Find where the given text appears and provide that cell's center as [x, y] coordinate. 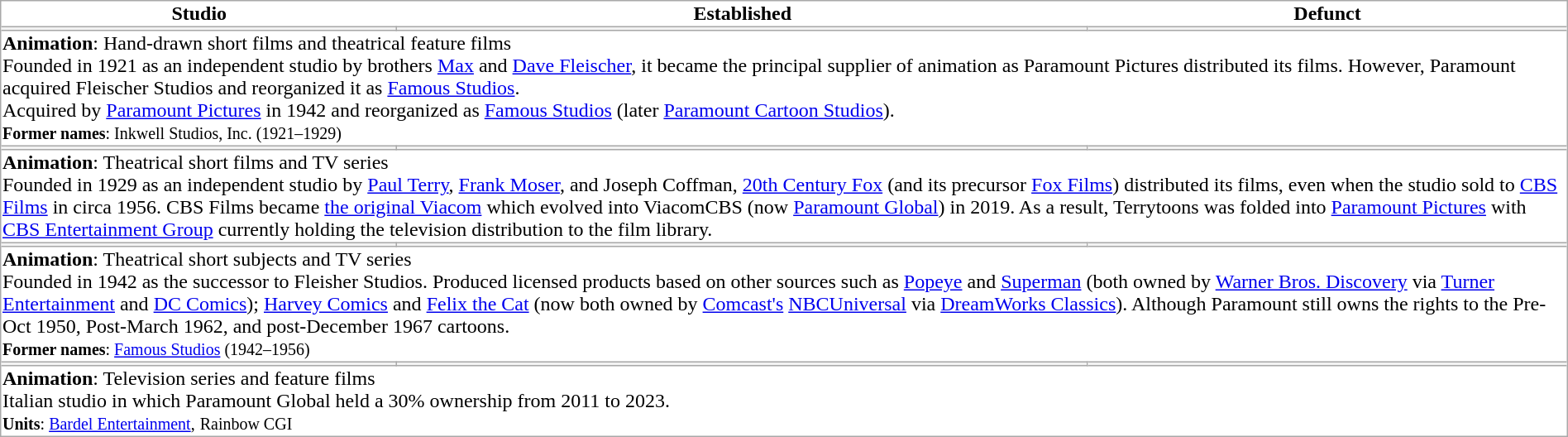
Studio [199, 14]
Defunct [1328, 14]
Established [743, 14]
